Find where the given text appears and provide that cell's center as [X, Y] coordinate. 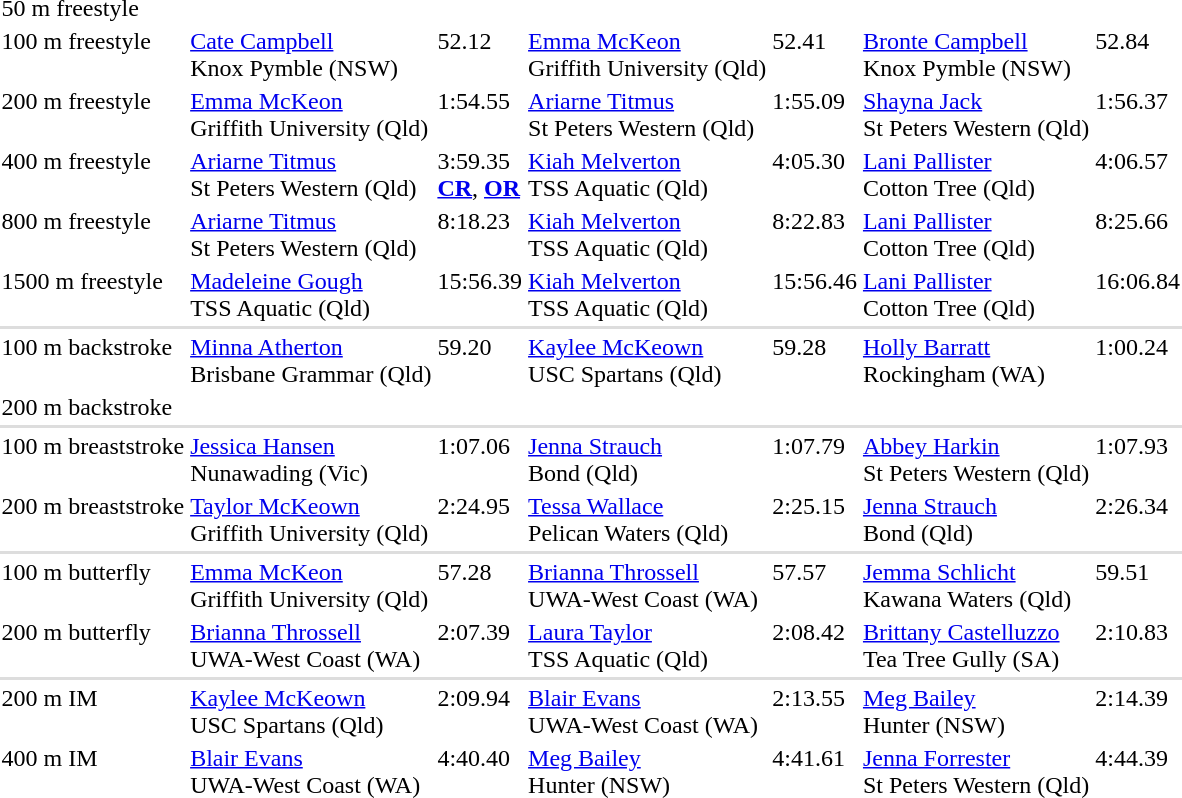
8:22.83 [815, 234]
100 m breaststroke [93, 460]
8:18.23 [480, 234]
1:00.24 [1138, 360]
Jessica HansenNunawading (Vic) [311, 460]
2:13.55 [815, 712]
Tessa WallacePelican Waters (Qld) [648, 520]
57.28 [480, 586]
Meg BaileyHunter (NSW) [976, 712]
2:25.15 [815, 520]
200 m backstroke [93, 407]
2:07.39 [480, 646]
2:14.39 [1138, 712]
1:54.55 [480, 114]
200 m breaststroke [93, 520]
Holly BarrattRockingham (WA) [976, 360]
1:07.06 [480, 460]
15:56.39 [480, 294]
52.84 [1138, 54]
4:05.30 [815, 174]
59.20 [480, 360]
Bronte CampbellKnox Pymble (NSW) [976, 54]
16:06.84 [1138, 294]
Laura TaylorTSS Aquatic (Qld) [648, 646]
Taylor McKeownGriffith University (Qld) [311, 520]
Cate CampbellKnox Pymble (NSW) [311, 54]
100 m freestyle [93, 54]
2:08.42 [815, 646]
2:09.94 [480, 712]
2:26.34 [1138, 520]
52.41 [815, 54]
1:56.37 [1138, 114]
200 m butterfly [93, 646]
Brittany CastelluzzoTea Tree Gully (SA) [976, 646]
3:59.35CR, OR [480, 174]
1500 m freestyle [93, 294]
Minna AthertonBrisbane Grammar (Qld) [311, 360]
1:07.93 [1138, 460]
Jemma SchlichtKawana Waters (Qld) [976, 586]
8:25.66 [1138, 234]
Shayna JackSt Peters Western (Qld) [976, 114]
57.57 [815, 586]
200 m IM [93, 712]
1:07.79 [815, 460]
Madeleine GoughTSS Aquatic (Qld) [311, 294]
2:10.83 [1138, 646]
2:24.95 [480, 520]
52.12 [480, 54]
Blair EvansUWA-West Coast (WA) [648, 712]
100 m butterfly [93, 586]
200 m freestyle [93, 114]
100 m backstroke [93, 360]
400 m freestyle [93, 174]
800 m freestyle [93, 234]
1:55.09 [815, 114]
4:06.57 [1138, 174]
59.28 [815, 360]
15:56.46 [815, 294]
59.51 [1138, 586]
Abbey HarkinSt Peters Western (Qld) [976, 460]
